Provide the (x, y) coordinate of the cell's center where the given text is located.  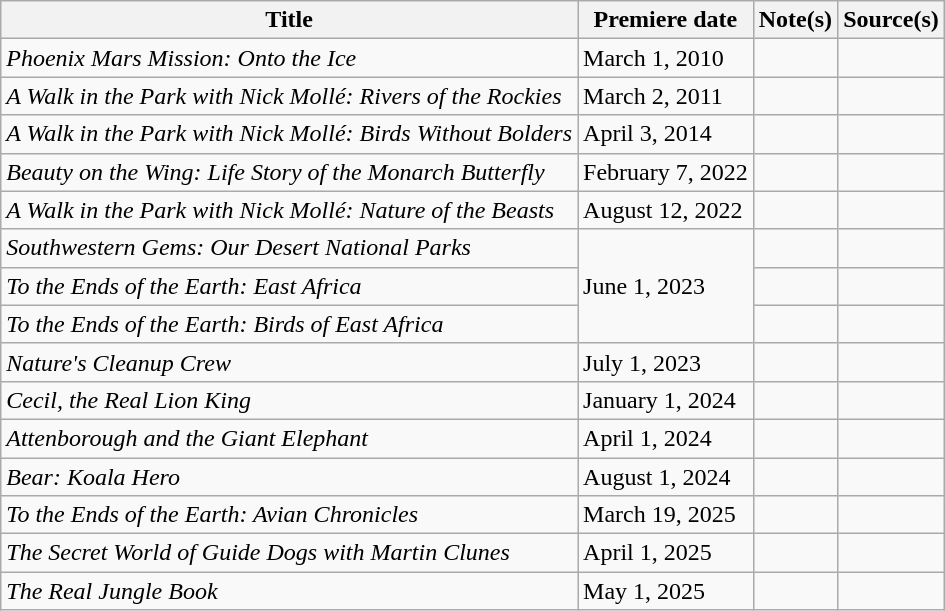
Phoenix Mars Mission: Onto the Ice (290, 58)
Nature's Cleanup Crew (290, 362)
A Walk in the Park with Nick Mollé: Birds Without Bolders (290, 134)
Bear: Koala Hero (290, 477)
April 1, 2025 (666, 553)
To the Ends of the Earth: East Africa (290, 286)
March 19, 2025 (666, 515)
To the Ends of the Earth: Birds of East Africa (290, 324)
January 1, 2024 (666, 400)
February 7, 2022 (666, 172)
June 1, 2023 (666, 286)
May 1, 2025 (666, 591)
Premiere date (666, 20)
The Secret World of Guide Dogs with Martin Clunes (290, 553)
March 1, 2010 (666, 58)
Beauty on the Wing: Life Story of the Monarch Butterfly (290, 172)
Southwestern Gems: Our Desert National Parks (290, 248)
Source(s) (892, 20)
Title (290, 20)
Attenborough and the Giant Elephant (290, 438)
A Walk in the Park with Nick Mollé: Rivers of the Rockies (290, 96)
The Real Jungle Book (290, 591)
March 2, 2011 (666, 96)
Cecil, the Real Lion King (290, 400)
July 1, 2023 (666, 362)
August 12, 2022 (666, 210)
Note(s) (795, 20)
To the Ends of the Earth: Avian Chronicles (290, 515)
August 1, 2024 (666, 477)
April 1, 2024 (666, 438)
A Walk in the Park with Nick Mollé: Nature of the Beasts (290, 210)
April 3, 2014 (666, 134)
